Return [x, y] of the center of cell containing provided text 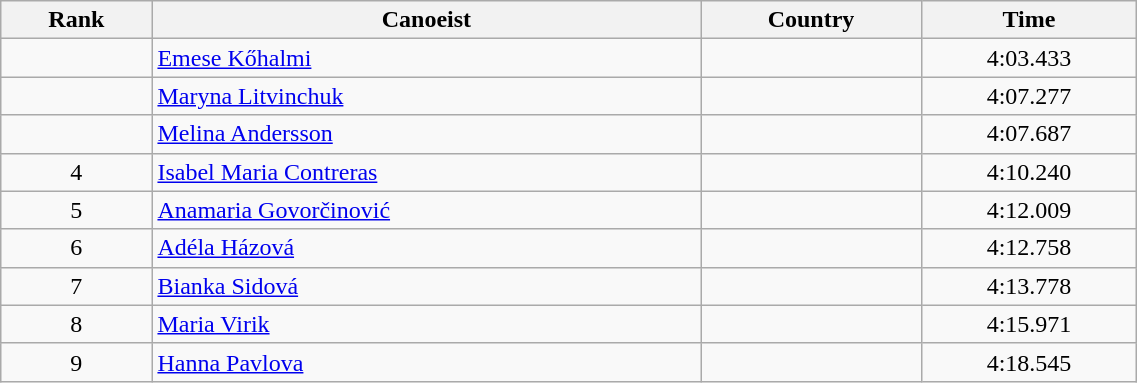
4:12.758 [1029, 248]
Melina Andersson [426, 134]
4:18.545 [1029, 362]
6 [76, 248]
5 [76, 210]
Maryna Litvinchuk [426, 96]
Time [1029, 20]
Canoeist [426, 20]
Country [811, 20]
Hanna Pavlova [426, 362]
4:13.778 [1029, 286]
4:07.687 [1029, 134]
Anamaria Govorčinović [426, 210]
Emese Kőhalmi [426, 58]
Bianka Sidová [426, 286]
4 [76, 172]
4:03.433 [1029, 58]
4:07.277 [1029, 96]
Maria Virik [426, 324]
9 [76, 362]
8 [76, 324]
Isabel Maria Contreras [426, 172]
Adéla Házová [426, 248]
7 [76, 286]
Rank [76, 20]
4:15.971 [1029, 324]
4:10.240 [1029, 172]
4:12.009 [1029, 210]
